Identify which cell holds the provided text, then report its [X, Y] central coordinate. 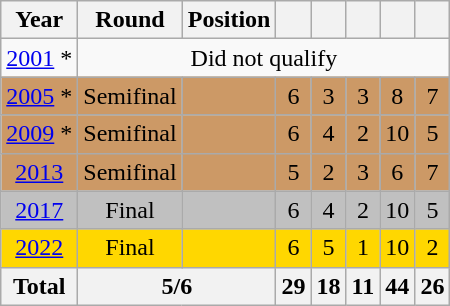
5/6 [177, 286]
8 [398, 96]
2009 * [40, 134]
2005 * [40, 96]
2001 * [40, 58]
1 [363, 248]
2013 [40, 172]
2017 [40, 210]
11 [363, 286]
Year [40, 20]
26 [432, 286]
Did not qualify [264, 58]
2022 [40, 248]
Position [229, 20]
Round [130, 20]
29 [294, 286]
Total [40, 286]
18 [328, 286]
44 [398, 286]
